Output the [X, Y] coordinate of the center of the cell containing the given text.  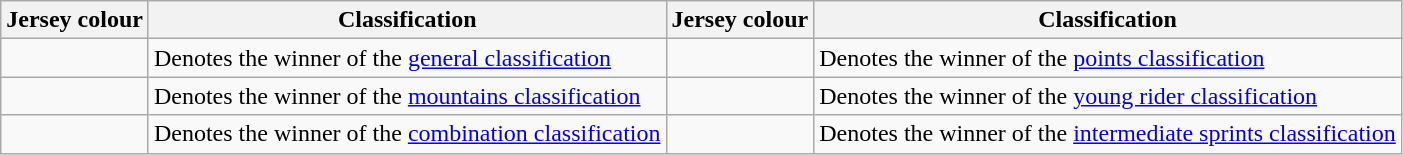
Denotes the winner of the mountains classification [407, 96]
Denotes the winner of the general classification [407, 58]
Denotes the winner of the young rider classification [1108, 96]
Denotes the winner of the points classification [1108, 58]
Denotes the winner of the intermediate sprints classification [1108, 134]
Denotes the winner of the combination classification [407, 134]
